Provide the [X, Y] coordinate of the cell's center where the given text is located.  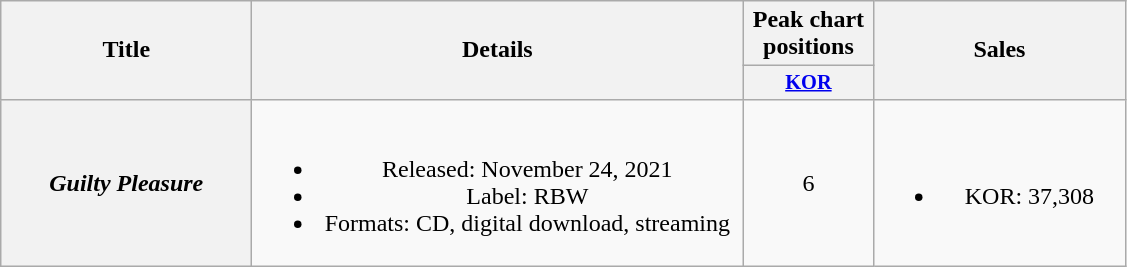
KOR: 37,308 [1000, 182]
Details [498, 50]
KOR [808, 83]
Released: November 24, 2021Label: RBWFormats: CD, digital download, streaming [498, 182]
Guilty Pleasure [126, 182]
Title [126, 50]
6 [808, 182]
Peak chart positions [808, 34]
Sales [1000, 50]
